Scan for the cell matching the given text and deliver its (x, y) coordinate at center. 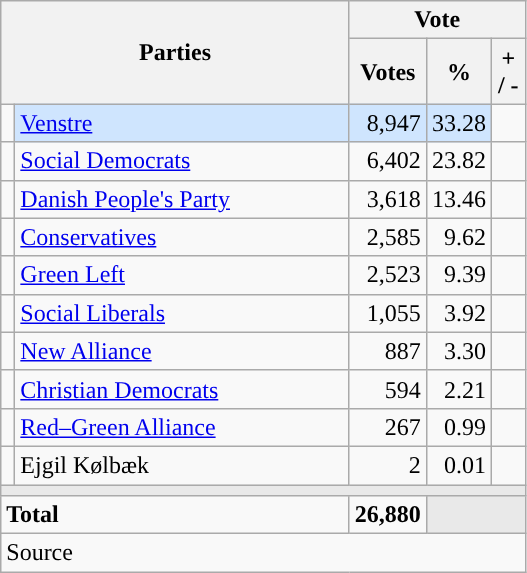
0.01 (458, 465)
13.46 (458, 199)
2 (388, 465)
887 (388, 351)
2,585 (388, 237)
+ / - (508, 72)
3.92 (458, 313)
Ejgil Kølbæk (182, 465)
Red–Green Alliance (182, 427)
6,402 (388, 161)
0.99 (458, 427)
1,055 (388, 313)
% (458, 72)
Social Democrats (182, 161)
33.28 (458, 123)
594 (388, 389)
Christian Democrats (182, 389)
Parties (176, 52)
Conservatives (182, 237)
9.62 (458, 237)
New Alliance (182, 351)
Green Left (182, 275)
Total (176, 515)
Vote (437, 20)
Danish People's Party (182, 199)
Social Liberals (182, 313)
Source (263, 553)
Venstre (182, 123)
2.21 (458, 389)
Votes (388, 72)
23.82 (458, 161)
3.30 (458, 351)
2,523 (388, 275)
26,880 (388, 515)
267 (388, 427)
8,947 (388, 123)
9.39 (458, 275)
3,618 (388, 199)
